Locate the cell with the specified text and output its [X, Y] center coordinate. 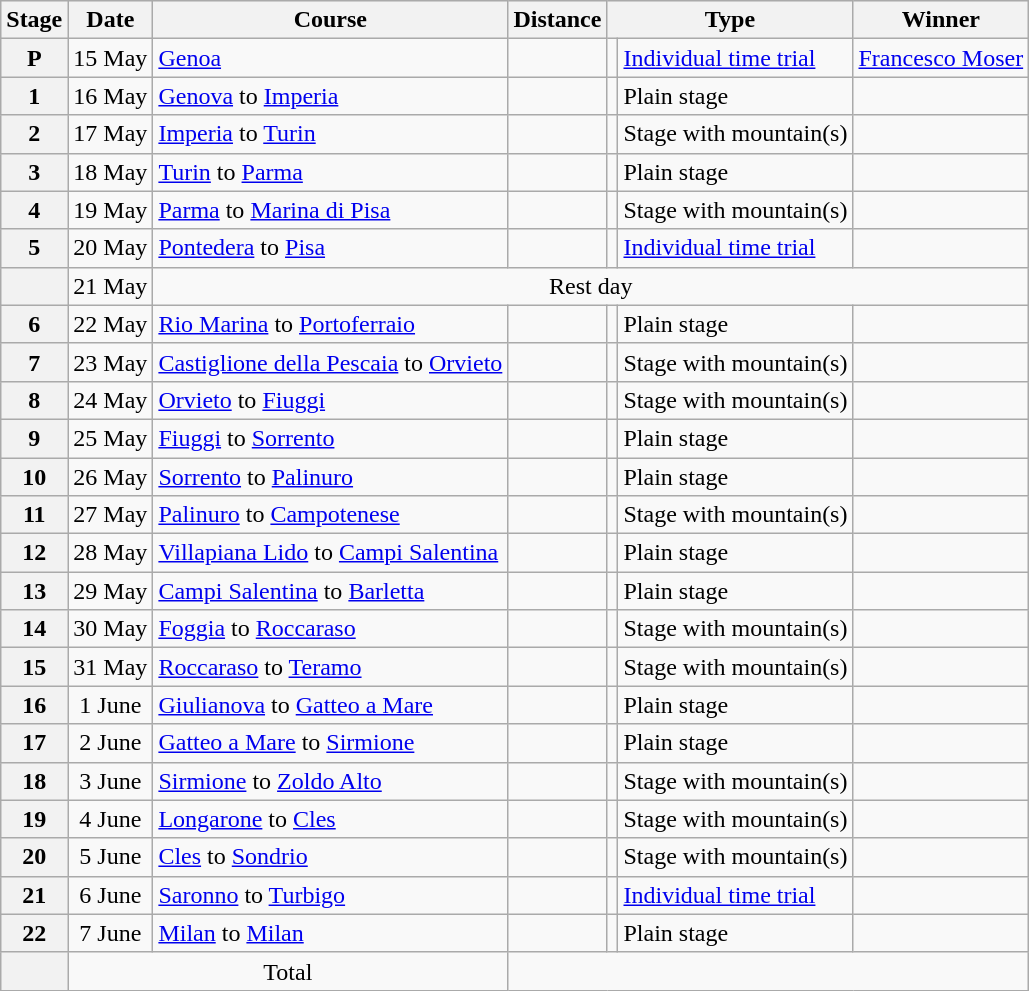
6 [34, 324]
Saronno to Turbigo [330, 895]
Distance [558, 20]
Genova to Imperia [330, 96]
9 [34, 438]
1 June [110, 705]
30 May [110, 629]
Longarone to Cles [330, 819]
Parma to Marina di Pisa [330, 210]
Foggia to Roccaraso [330, 629]
16 May [110, 96]
Milan to Milan [330, 933]
19 May [110, 210]
Total [288, 971]
7 June [110, 933]
4 [34, 210]
20 May [110, 248]
22 May [110, 324]
Rest day [591, 286]
Pontedera to Pisa [330, 248]
Genoa [330, 58]
Date [110, 20]
Orvieto to Fiuggi [330, 400]
7 [34, 362]
Castiglione della Pescaia to Orvieto [330, 362]
Winner [941, 20]
Stage [34, 20]
28 May [110, 553]
3 [34, 172]
Francesco Moser [941, 58]
Course [330, 20]
5 [34, 248]
3 June [110, 781]
12 [34, 553]
Sorrento to Palinuro [330, 477]
26 May [110, 477]
14 [34, 629]
24 May [110, 400]
2 [34, 134]
17 [34, 743]
Sirmione to Zoldo Alto [330, 781]
6 June [110, 895]
18 May [110, 172]
27 May [110, 515]
15 [34, 667]
8 [34, 400]
10 [34, 477]
Palinuro to Campotenese [330, 515]
21 May [110, 286]
Villapiana Lido to Campi Salentina [330, 553]
Type [730, 20]
20 [34, 857]
Rio Marina to Portoferraio [330, 324]
18 [34, 781]
Roccaraso to Teramo [330, 667]
Fiuggi to Sorrento [330, 438]
11 [34, 515]
13 [34, 591]
22 [34, 933]
25 May [110, 438]
4 June [110, 819]
17 May [110, 134]
23 May [110, 362]
Gatteo a Mare to Sirmione [330, 743]
1 [34, 96]
21 [34, 895]
5 June [110, 857]
Cles to Sondrio [330, 857]
31 May [110, 667]
19 [34, 819]
15 May [110, 58]
Imperia to Turin [330, 134]
Giulianova to Gatteo a Mare [330, 705]
P [34, 58]
29 May [110, 591]
16 [34, 705]
2 June [110, 743]
Campi Salentina to Barletta [330, 591]
Turin to Parma [330, 172]
